From the cell containing the given text, extract its center point as [X, Y] coordinate. 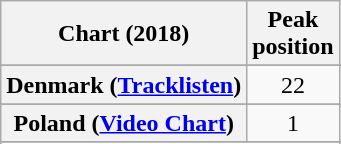
Denmark (Tracklisten) [124, 85]
1 [293, 123]
Chart (2018) [124, 34]
22 [293, 85]
Poland (Video Chart) [124, 123]
Peak position [293, 34]
